Pinpoint the cell where the given text exists, returning its (X, Y) midpoint coordinate. 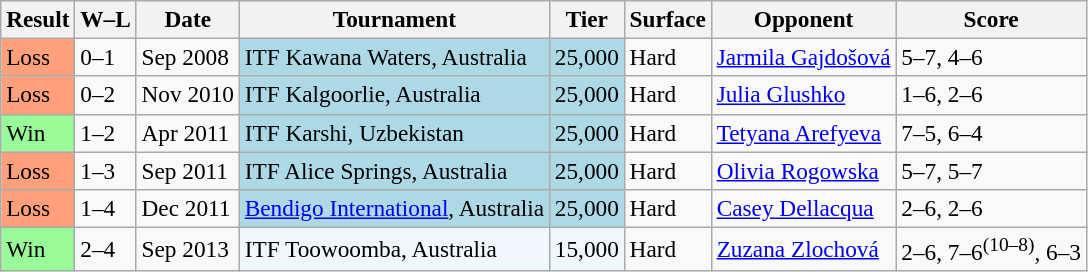
ITF Karshi, Uzbekistan (394, 133)
ITF Kawana Waters, Australia (394, 57)
0–2 (106, 95)
Sep 2011 (188, 170)
Tournament (394, 19)
ITF Kalgoorlie, Australia (394, 95)
W–L (106, 19)
Sep 2013 (188, 249)
Apr 2011 (188, 133)
Dec 2011 (188, 208)
Sep 2008 (188, 57)
5–7, 5–7 (991, 170)
Bendigo International, Australia (394, 208)
ITF Alice Springs, Australia (394, 170)
Olivia Rogowska (804, 170)
Result (38, 19)
Julia Glushko (804, 95)
1–3 (106, 170)
7–5, 6–4 (991, 133)
Score (991, 19)
1–2 (106, 133)
0–1 (106, 57)
2–6, 7–6(10–8), 6–3 (991, 249)
Tetyana Arefyeva (804, 133)
ITF Toowoomba, Australia (394, 249)
5–7, 4–6 (991, 57)
Nov 2010 (188, 95)
Casey Dellacqua (804, 208)
2–6, 2–6 (991, 208)
Jarmila Gajdošová (804, 57)
Surface (668, 19)
Zuzana Zlochová (804, 249)
1–6, 2–6 (991, 95)
Date (188, 19)
15,000 (586, 249)
2–4 (106, 249)
1–4 (106, 208)
Tier (586, 19)
Opponent (804, 19)
